Pinpoint the cell where the given text exists, returning its [x, y] midpoint coordinate. 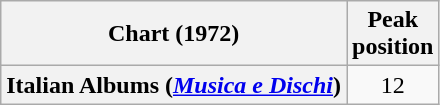
Chart (1972) [174, 34]
12 [393, 85]
Italian Albums (Musica e Dischi) [174, 85]
Peakposition [393, 34]
